Pinpoint the cell where the given text exists, returning its [x, y] midpoint coordinate. 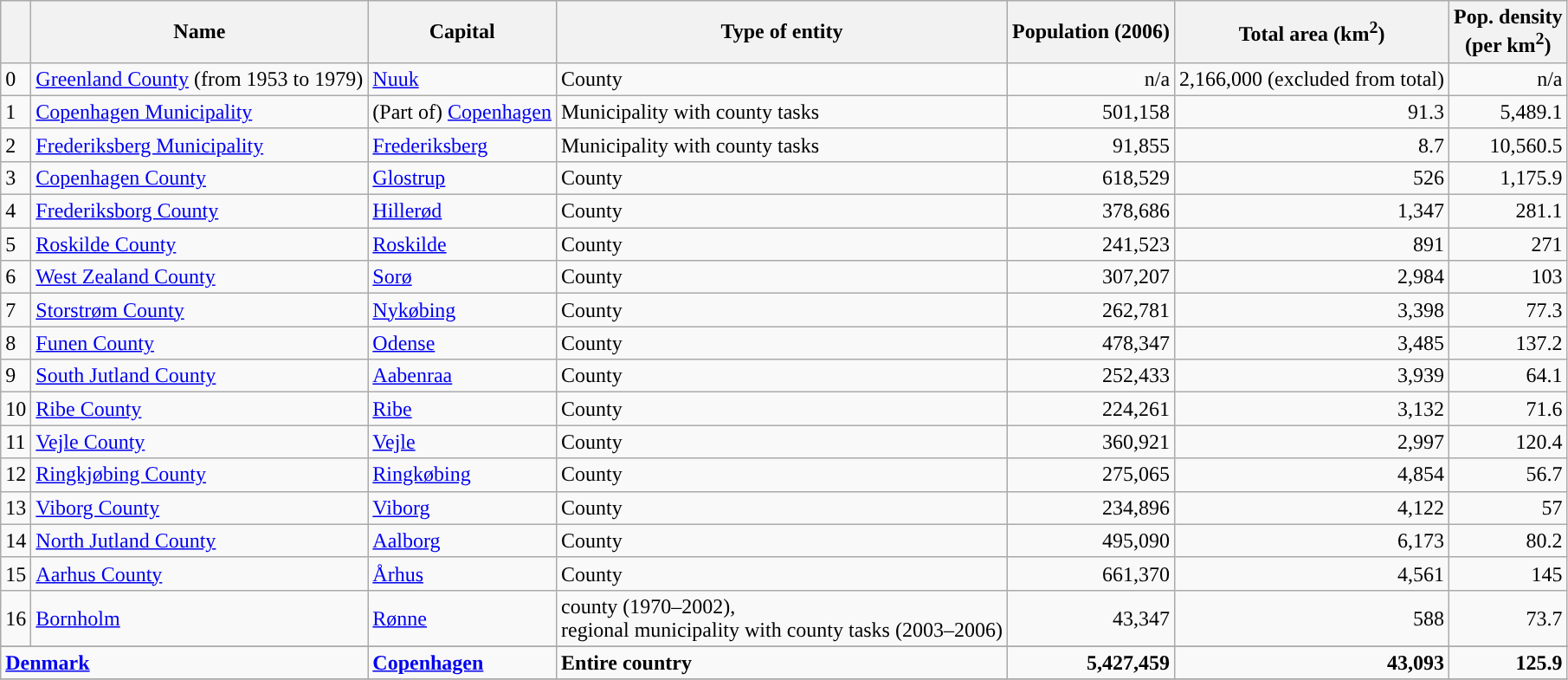
307,207 [1091, 277]
77.3 [1508, 310]
Funen County [199, 343]
3,132 [1313, 409]
Vejle County [199, 442]
Nuuk [462, 79]
91.3 [1313, 112]
Aabenraa [462, 376]
3,398 [1313, 310]
0 [16, 79]
145 [1508, 573]
6 [16, 277]
Type of entity [781, 32]
478,347 [1091, 343]
9 [16, 376]
14 [16, 541]
618,529 [1091, 178]
Total area (km2) [1313, 32]
Viborg [462, 508]
Frederiksberg [462, 145]
Copenhagen Municipality [199, 112]
2,984 [1313, 277]
57 [1508, 508]
Sorø [462, 277]
Entire country [781, 663]
1 [16, 112]
360,921 [1091, 442]
county (1970–2002),regional municipality with county tasks (2003–2006) [781, 618]
378,686 [1091, 211]
588 [1313, 618]
891 [1313, 244]
Viborg County [199, 508]
5,489.1 [1508, 112]
2,997 [1313, 442]
15 [16, 573]
71.6 [1508, 409]
501,158 [1091, 112]
495,090 [1091, 541]
103 [1508, 277]
Denmark [184, 663]
Hillerød [462, 211]
13 [16, 508]
1,175.9 [1508, 178]
Nykøbing [462, 310]
137.2 [1508, 343]
Vejle [462, 442]
8.7 [1313, 145]
Odense [462, 343]
526 [1313, 178]
Roskilde County [199, 244]
281.1 [1508, 211]
6,173 [1313, 541]
43,347 [1091, 618]
2,166,000 (excluded from total) [1313, 79]
Frederiksborg County [199, 211]
Copenhagen County [199, 178]
56.7 [1508, 475]
10,560.5 [1508, 145]
661,370 [1091, 573]
Bornholm [199, 618]
262,781 [1091, 310]
Ribe County [199, 409]
North Jutland County [199, 541]
Roskilde [462, 244]
4 [16, 211]
10 [16, 409]
64.1 [1508, 376]
3 [16, 178]
224,261 [1091, 409]
234,896 [1091, 508]
252,433 [1091, 376]
271 [1508, 244]
241,523 [1091, 244]
Capital [462, 32]
43,093 [1313, 663]
91,855 [1091, 145]
2 [16, 145]
Aalborg [462, 541]
South Jutland County [199, 376]
Århus [462, 573]
Copenhagen [462, 663]
275,065 [1091, 475]
5 [16, 244]
Greenland County (from 1953 to 1979) [199, 79]
Ringkjøbing County [199, 475]
Rønne [462, 618]
1,347 [1313, 211]
16 [16, 618]
8 [16, 343]
(Part of) Copenhagen [462, 112]
Ringkøbing [462, 475]
73.7 [1508, 618]
Frederiksberg Municipality [199, 145]
120.4 [1508, 442]
4,561 [1313, 573]
4,122 [1313, 508]
Pop. density(per km2) [1508, 32]
Ribe [462, 409]
West Zealand County [199, 277]
5,427,459 [1091, 663]
7 [16, 310]
Population (2006) [1091, 32]
Aarhus County [199, 573]
Name [199, 32]
80.2 [1508, 541]
Glostrup [462, 178]
3,939 [1313, 376]
125.9 [1508, 663]
12 [16, 475]
3,485 [1313, 343]
4,854 [1313, 475]
11 [16, 442]
Storstrøm County [199, 310]
